Determine the (X, Y) coordinate at the center of the cell enclosing the given text.  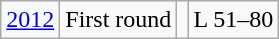
First round (118, 20)
2012 (30, 20)
L 51–80 (234, 20)
